Detect which cell encompasses the target text, then output its [x, y] center coordinate. 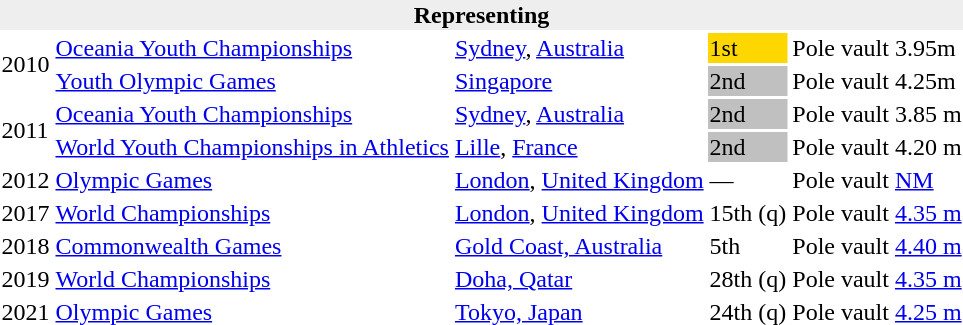
2018 [26, 246]
3.85 m [928, 114]
2010 [26, 64]
2019 [26, 279]
Representing [482, 15]
NM [928, 180]
Doha, Qatar [579, 279]
2017 [26, 213]
2011 [26, 130]
Gold Coast, Australia [579, 246]
15th (q) [748, 213]
5th [748, 246]
Commonwealth Games [252, 246]
Youth Olympic Games [252, 81]
4.20 m [928, 147]
4.25m [928, 81]
Singapore [579, 81]
— [748, 180]
2012 [26, 180]
4.40 m [928, 246]
World Youth Championships in Athletics [252, 147]
3.95m [928, 48]
Lille, France [579, 147]
28th (q) [748, 279]
Olympic Games [252, 180]
1st [748, 48]
